Return the (x, y) coordinate for the center point of the cell that contains the specified text.  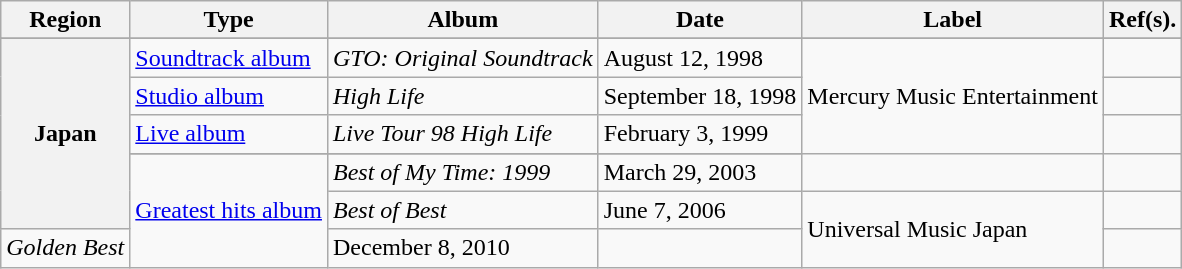
February 3, 1999 (700, 134)
Live Tour 98 High Life (462, 134)
Soundtrack album (229, 58)
June 7, 2006 (700, 210)
Album (462, 20)
Mercury Music Entertainment (953, 96)
Type (229, 20)
Universal Music Japan (953, 229)
High Life (462, 96)
Label (953, 20)
March 29, 2003 (700, 172)
GTO: Original Soundtrack (462, 58)
September 18, 1998 (700, 96)
Ref(s). (1142, 20)
Best of Best (462, 210)
December 8, 2010 (462, 248)
Japan (66, 134)
Date (700, 20)
Golden Best (66, 248)
Greatest hits album (229, 210)
Region (66, 20)
Best of My Time: 1999 (462, 172)
August 12, 1998 (700, 58)
Studio album (229, 96)
Live album (229, 134)
